Extract the [x, y] coordinate from the center of the cell holding the provided text.  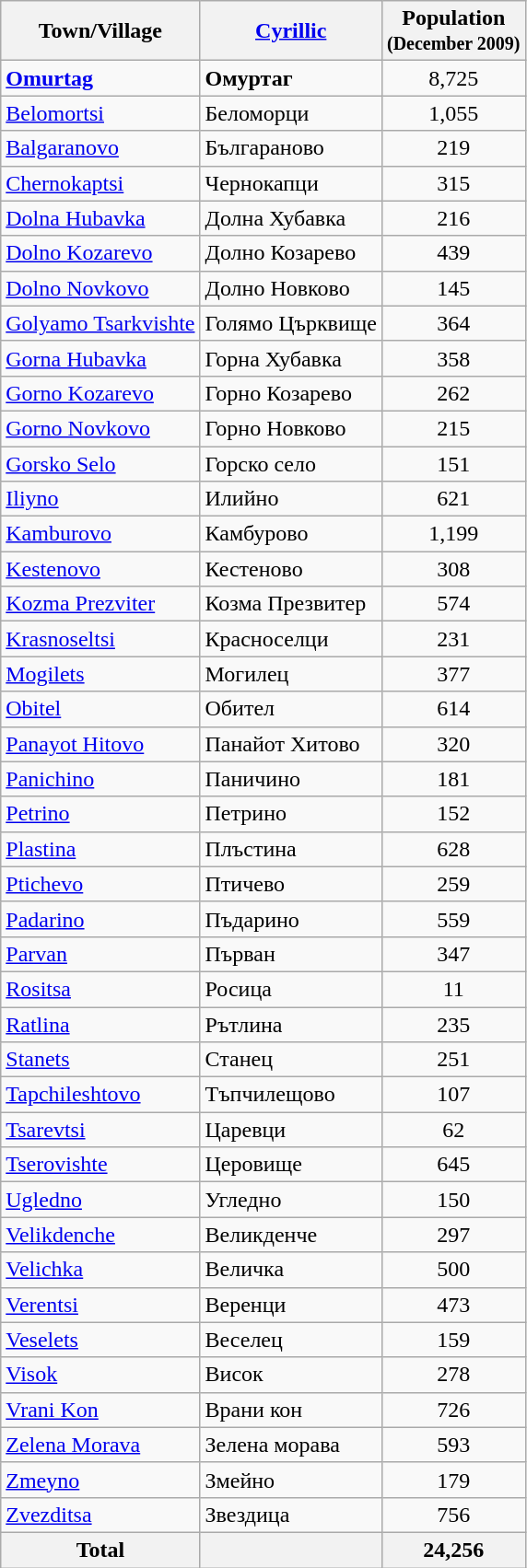
Krasnoseltsi [100, 639]
574 [453, 604]
216 [453, 218]
Горна Хубавка [291, 358]
Gorno Kozarevo [100, 393]
Rositsa [100, 989]
Iliyno [100, 499]
Рътлина [291, 1025]
Kozma Prezviter [100, 604]
150 [453, 1200]
364 [453, 323]
Долна Хубавка [291, 218]
Dolno Novkovo [100, 288]
Величка [291, 1270]
24,256 [453, 1550]
Голямо Църквище [291, 323]
262 [453, 393]
Красноселци [291, 639]
179 [453, 1480]
Плъстина [291, 849]
11 [453, 989]
159 [453, 1340]
Petrino [100, 814]
259 [453, 884]
Станец [291, 1060]
Българаново [291, 148]
Chernokaptsi [100, 183]
Омуртаг [291, 78]
473 [453, 1305]
Tsarevtsi [100, 1130]
Belomortsi [100, 113]
1,055 [453, 113]
278 [453, 1375]
Tapchileshtovo [100, 1095]
Obitel [100, 709]
Golyamo Tsarkvishte [100, 323]
Town/Village [100, 31]
Dolno Kozarevo [100, 253]
Долно Козарево [291, 253]
62 [453, 1130]
Висок [291, 1375]
Zvezditsa [100, 1515]
Plastina [100, 849]
358 [453, 358]
Balgaranovo [100, 148]
439 [453, 253]
Обител [291, 709]
559 [453, 919]
Cyrillic [291, 31]
145 [453, 288]
297 [453, 1235]
593 [453, 1445]
Чернокапци [291, 183]
Dolna Hubavka [100, 218]
Panichino [100, 779]
Царевци [291, 1130]
Долно Новково [291, 288]
377 [453, 674]
Угледно [291, 1200]
Velichka [100, 1270]
Ratlina [100, 1025]
Беломорци [291, 113]
Population(December 2009) [453, 31]
181 [453, 779]
Kestenovo [100, 569]
Панайот Хитово [291, 744]
Змейно [291, 1480]
1,199 [453, 534]
645 [453, 1165]
Зелена морава [291, 1445]
308 [453, 569]
Петрино [291, 814]
Stanets [100, 1060]
500 [453, 1270]
Илийно [291, 499]
Росица [291, 989]
Ptichevo [100, 884]
235 [453, 1025]
Паничино [291, 779]
Тъпчилещово [291, 1095]
Zmeyno [100, 1480]
231 [453, 639]
Verentsi [100, 1305]
621 [453, 499]
Zelena Morava [100, 1445]
Veselets [100, 1340]
Птичево [291, 884]
219 [453, 148]
Горно Новково [291, 428]
Козма Презвитер [291, 604]
Kamburovo [100, 534]
107 [453, 1095]
Panayot Hitovo [100, 744]
Gorsko Selo [100, 463]
Пъдарино [291, 919]
Горно Козарево [291, 393]
Gorno Novkovo [100, 428]
614 [453, 709]
215 [453, 428]
Веселец [291, 1340]
Веренци [291, 1305]
Звездица [291, 1515]
Първан [291, 954]
320 [453, 744]
628 [453, 849]
Великденче [291, 1235]
756 [453, 1515]
251 [453, 1060]
152 [453, 814]
Горско село [291, 463]
347 [453, 954]
Mogilets [100, 674]
Tserovishte [100, 1165]
Padarino [100, 919]
Кестеново [291, 569]
Могилец [291, 674]
Ugledno [100, 1200]
Velikdenche [100, 1235]
Церовище [291, 1165]
Gorna Hubavka [100, 358]
151 [453, 463]
Vrani Kon [100, 1410]
726 [453, 1410]
Камбурово [291, 534]
Parvan [100, 954]
Omurtag [100, 78]
Total [100, 1550]
Врани кон [291, 1410]
8,725 [453, 78]
Visok [100, 1375]
315 [453, 183]
